Scan for the cell matching the given text and deliver its (x, y) coordinate at center. 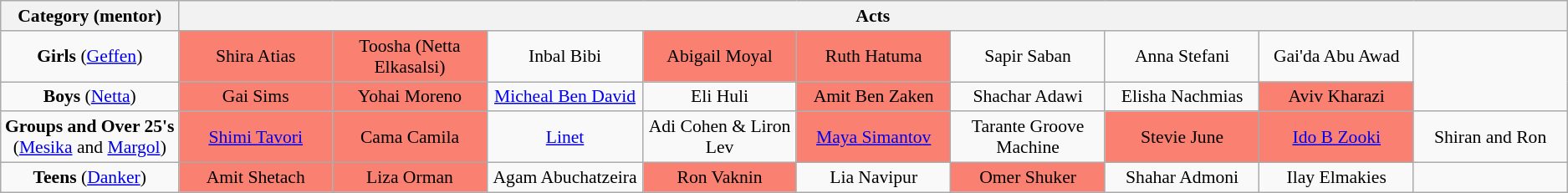
Groups and Over 25's (Mesika and Margol) (90, 137)
Anna Stefani (1182, 57)
Gai'da Abu Awad (1336, 57)
Lia Navipur (873, 178)
Shiran and Ron (1490, 137)
Cama Camila (410, 137)
Girls (Geffen) (90, 57)
Yohai Moreno (410, 97)
Ilay Elmakies (1336, 178)
Ron Vaknin (720, 178)
Gai Sims (256, 97)
Category (mentor) (90, 16)
Boys (Netta) (90, 97)
Agam Abuchatzeira (564, 178)
Shahar Admoni (1182, 178)
Omer Shuker (1028, 178)
Abigail Moyal (720, 57)
Shachar Adawi (1028, 97)
Teens (Danker) (90, 178)
Toosha (Netta Elkasalsi) (410, 57)
Amit Shetach (256, 178)
Eli Huli (720, 97)
Amit Ben Zaken (873, 97)
Ido B Zooki (1336, 137)
Acts (873, 16)
Elisha Nachmias (1182, 97)
Tarante Groove Machine (1028, 137)
Inbal Bibi (564, 57)
Ruth Hatuma (873, 57)
Maya Simantov (873, 137)
Adi Cohen & Liron Lev (720, 137)
Stevie June (1182, 137)
Micheal Ben David (564, 97)
Shimi Tavori (256, 137)
Sapir Saban (1028, 57)
Linet (564, 137)
Liza Orman (410, 178)
Aviv Kharazi (1336, 97)
Shira Atias (256, 57)
